Return (X, Y) of the center of cell containing provided text 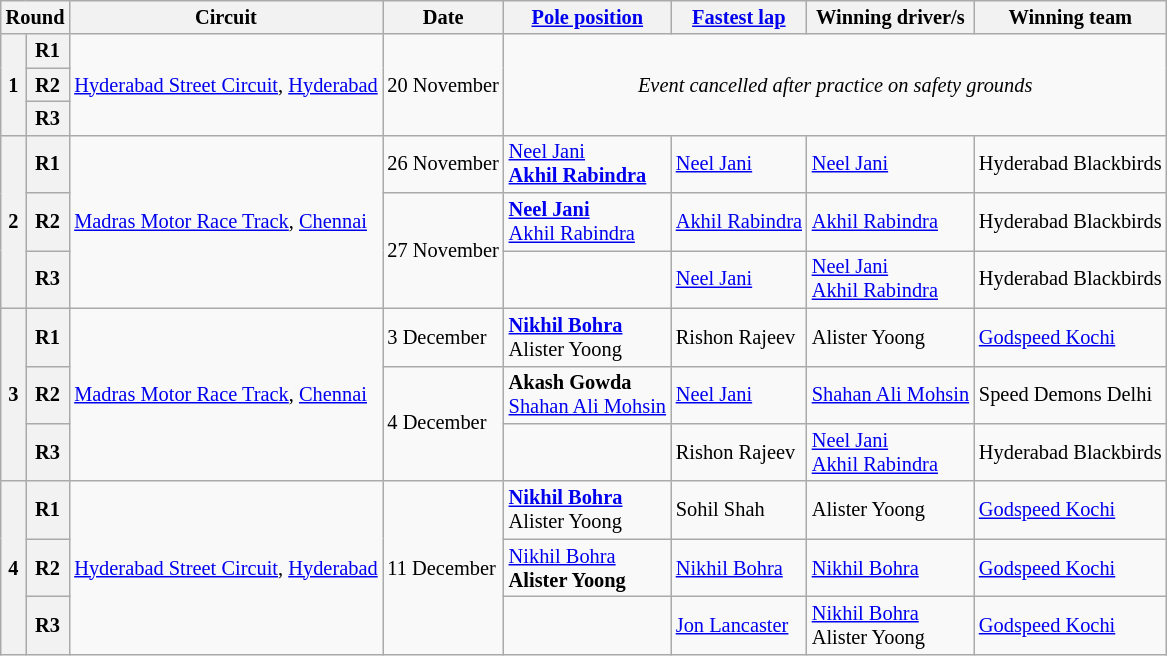
4 (14, 568)
2 (14, 222)
Jon Lancaster (739, 625)
Speed Demons Delhi (1070, 395)
Winning team (1070, 17)
20 November (444, 84)
Event cancelled after practice on safety grounds (836, 84)
Date (444, 17)
Pole position (588, 17)
Sohil Shah (739, 510)
Circuit (226, 17)
27 November (444, 250)
3 (14, 394)
Round (36, 17)
11 December (444, 568)
Akash Gowda Shahan Ali Mohsin (588, 395)
Shahan Ali Mohsin (890, 395)
3 December (444, 337)
1 (14, 84)
Winning driver/s (890, 17)
26 November (444, 164)
Fastest lap (739, 17)
4 December (444, 424)
